Extract the [X, Y] coordinate from the center of the cell holding the provided text.  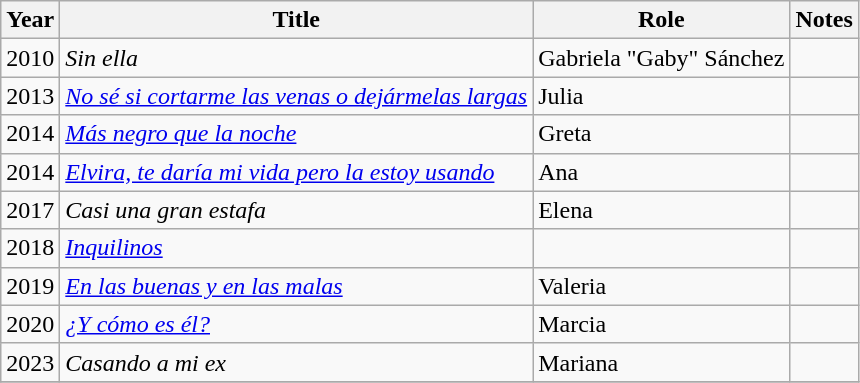
2017 [30, 210]
2023 [30, 362]
2013 [30, 96]
Mariana [662, 362]
Elena [662, 210]
Role [662, 20]
Greta [662, 134]
2010 [30, 58]
Sin ella [296, 58]
2020 [30, 324]
2019 [30, 286]
Casi una gran estafa [296, 210]
Ana [662, 172]
Julia [662, 96]
Marcia [662, 324]
Notes [824, 20]
Más negro que la noche [296, 134]
2018 [30, 248]
Valeria [662, 286]
Inquilinos [296, 248]
Casando a mi ex [296, 362]
Gabriela "Gaby" Sánchez [662, 58]
¿Y cómo es él? [296, 324]
No sé si cortarme las venas o dejármelas largas [296, 96]
Elvira, te daría mi vida pero la estoy usando [296, 172]
Year [30, 20]
En las buenas y en las malas [296, 286]
Title [296, 20]
